Detect which cell encompasses the target text, then output its [X, Y] center coordinate. 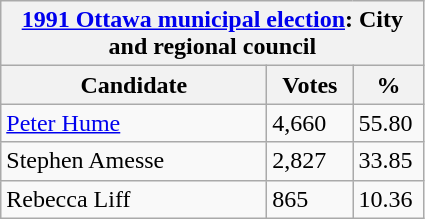
Candidate [134, 85]
55.80 [388, 123]
2,827 [310, 161]
10.36 [388, 199]
Peter Hume [134, 123]
Stephen Amesse [134, 161]
865 [310, 199]
% [388, 85]
Votes [310, 85]
4,660 [310, 123]
1991 Ottawa municipal election: City and regional council [212, 34]
Rebecca Liff [134, 199]
33.85 [388, 161]
